Detect which cell encompasses the target text, then output its (x, y) center coordinate. 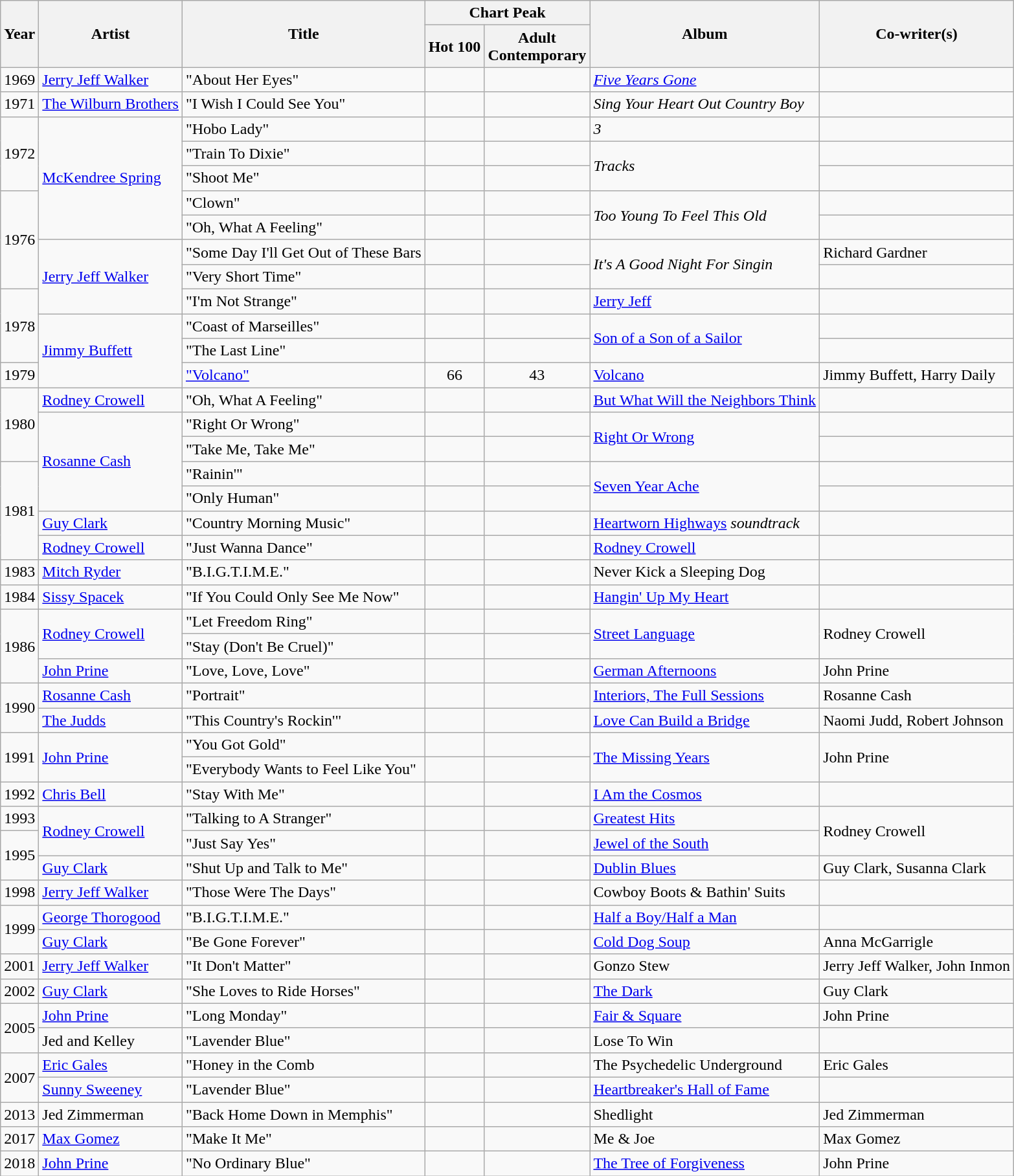
Never Kick a Sleeping Dog (704, 572)
Heartworn Highways soundtrack (704, 523)
"Right Or Wrong" (303, 425)
"Only Human" (303, 498)
"She Loves to Ride Horses" (303, 991)
"If You Could Only See Me Now" (303, 597)
Jed and Kelley (111, 1040)
1998 (19, 893)
"Back Home Down in Memphis" (303, 1114)
1979 (19, 375)
Son of a Son of a Sailor (704, 338)
The Missing Years (704, 757)
"Just Say Yes" (303, 843)
The Dark (704, 991)
Half a Boy/Half a Man (704, 917)
Greatest Hits (704, 819)
Year (19, 34)
"The Last Line" (303, 351)
Jerry Jeff (704, 301)
Jewel of the South (704, 843)
2017 (19, 1139)
1983 (19, 572)
Lose To Win (704, 1040)
"Stay (Don't Be Cruel)" (303, 646)
"Coast of Marseilles" (303, 326)
"Honey in the Comb (303, 1065)
Co-writer(s) (917, 34)
Seven Year Ache (704, 486)
The Wilburn Brothers (111, 104)
"Some Day I'll Get Out of These Bars (303, 252)
AdultContemporary (537, 47)
1978 (19, 326)
1984 (19, 597)
"Very Short Time" (303, 276)
1993 (19, 819)
Jerry Jeff Walker, John Inmon (917, 966)
Volcano (704, 375)
Jimmy Buffett (111, 350)
1999 (19, 929)
1986 (19, 646)
"Volcano" (303, 375)
"Take Me, Take Me" (303, 449)
Chris Bell (111, 794)
Cold Dog Soup (704, 942)
Anna McGarrigle (917, 942)
Too Young To Feel This Old (704, 215)
"Clown" (303, 203)
Five Years Gone (704, 80)
Shedlight (704, 1114)
"I'm Not Strange" (303, 301)
Sunny Sweeney (111, 1089)
Sissy Spacek (111, 597)
"Country Morning Music" (303, 523)
"I Wish I Could See You" (303, 104)
Love Can Build a Bridge (704, 720)
Chart Peak (508, 13)
"You Got Gold" (303, 745)
I Am the Cosmos (704, 794)
2018 (19, 1164)
Jimmy Buffett, Harry Daily (917, 375)
"Just Wanna Dance" (303, 548)
"Shut Up and Talk to Me" (303, 868)
Guy Clark, Susanna Clark (917, 868)
Richard Gardner (917, 252)
The Psychedelic Underground (704, 1065)
2007 (19, 1077)
1969 (19, 80)
"Make It Me" (303, 1139)
Tracks (704, 166)
Heartbreaker's Hall of Fame (704, 1089)
"Everybody Wants to Feel Like You" (303, 770)
Right Or Wrong (704, 437)
The Tree of Forgiveness (704, 1164)
"No Ordinary Blue" (303, 1164)
3 (704, 129)
1971 (19, 104)
George Thorogood (111, 917)
2005 (19, 1028)
2002 (19, 991)
But What Will the Neighbors Think (704, 400)
1980 (19, 425)
Cowboy Boots & Bathin' Suits (704, 893)
"Portrait" (303, 695)
"Shoot Me" (303, 178)
2013 (19, 1114)
1981 (19, 511)
Naomi Judd, Robert Johnson (917, 720)
Me & Joe (704, 1139)
Interiors, The Full Sessions (704, 695)
"Rainin'" (303, 474)
Street Language (704, 634)
"Hobo Lady" (303, 129)
It's A Good Night For Singin (704, 264)
2001 (19, 966)
"Long Monday" (303, 1015)
Title (303, 34)
1972 (19, 153)
"This Country's Rockin'" (303, 720)
"Be Gone Forever" (303, 942)
Sing Your Heart Out Country Boy (704, 104)
McKendree Spring (111, 178)
1976 (19, 239)
Mitch Ryder (111, 572)
1992 (19, 794)
"Let Freedom Ring" (303, 621)
Dublin Blues (704, 868)
"Those Were The Days" (303, 893)
43 (537, 375)
"Stay With Me" (303, 794)
66 (455, 375)
German Afternoons (704, 671)
Fair & Square (704, 1015)
"It Don't Matter" (303, 966)
"Train To Dixie" (303, 153)
Album (704, 34)
1995 (19, 856)
Hangin' Up My Heart (704, 597)
Hot 100 (455, 47)
The Judds (111, 720)
"Love, Love, Love" (303, 671)
Gonzo Stew (704, 966)
1991 (19, 757)
Artist (111, 34)
"Talking to A Stranger" (303, 819)
"About Her Eyes" (303, 80)
1990 (19, 707)
